Return the (X, Y) coordinate for the center point of the cell that contains the specified text.  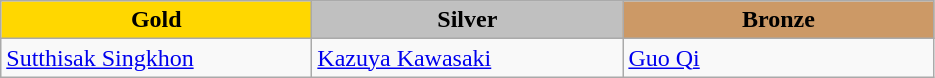
Bronze (778, 20)
Kazuya Kawasaki (468, 58)
Sutthisak Singkhon (156, 58)
Guo Qi (778, 58)
Gold (156, 20)
Silver (468, 20)
